Provide the [x, y] coordinate of the cell's center where the given text is located.  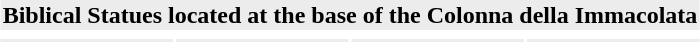
Biblical Statues located at the base of the Colonna della Immacolata [350, 15]
